Scan for the cell matching the given text and deliver its [x, y] coordinate at center. 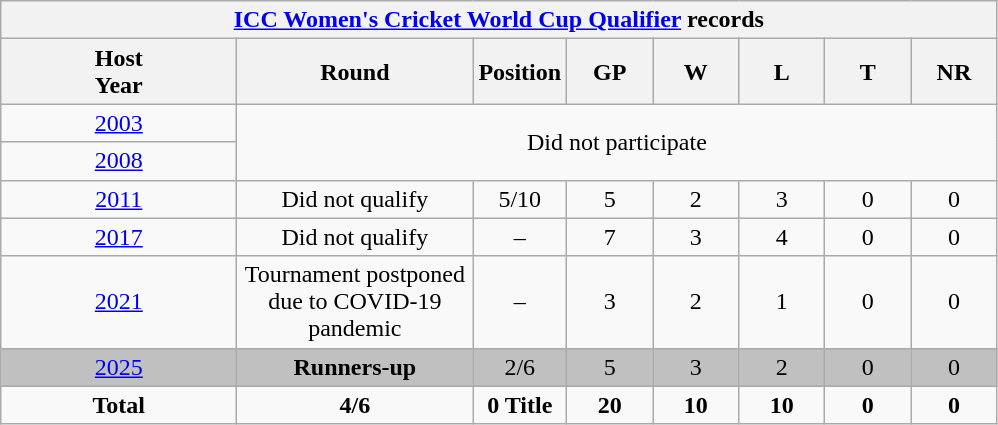
4 [782, 237]
7 [610, 237]
HostYear [119, 72]
2025 [119, 367]
20 [610, 405]
Did not participate [617, 142]
Round [355, 72]
GP [610, 72]
Position [520, 72]
2008 [119, 161]
1 [782, 302]
Runners-up [355, 367]
2017 [119, 237]
Total [119, 405]
2011 [119, 199]
2/6 [520, 367]
2003 [119, 123]
2021 [119, 302]
0 Title [520, 405]
L [782, 72]
4/6 [355, 405]
ICC Women's Cricket World Cup Qualifier records [499, 20]
NR [954, 72]
W [696, 72]
5/10 [520, 199]
T [868, 72]
Tournament postponed due to COVID-19 pandemic [355, 302]
